For the text-containing cell, return its midpoint in [X, Y] coordinate format. 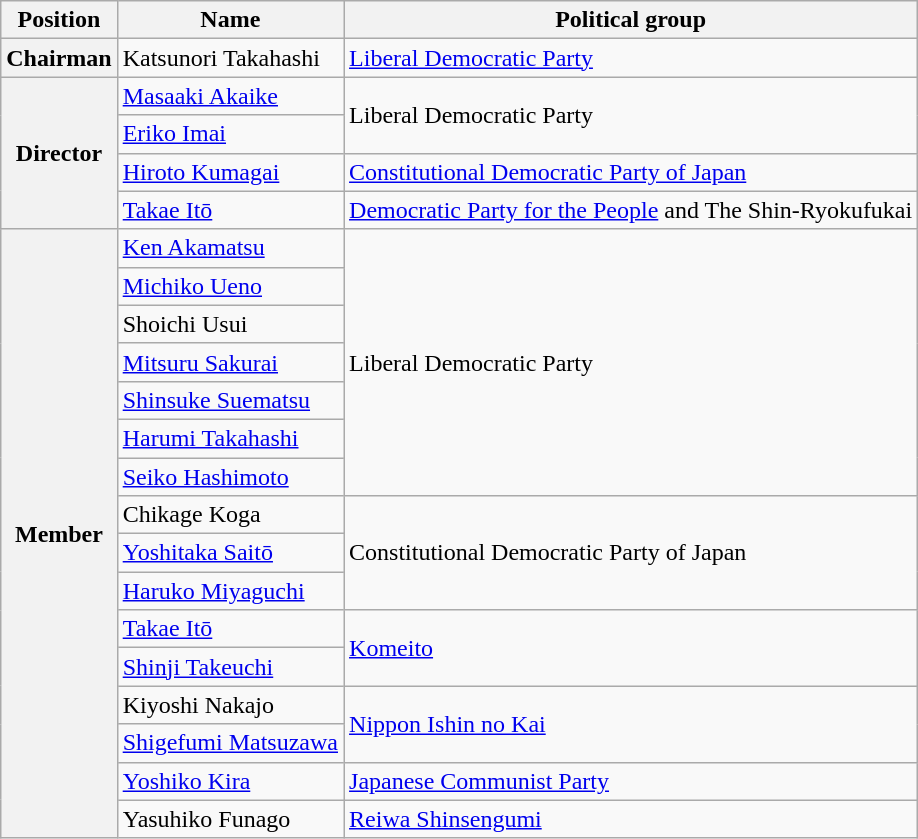
Reiwa Shinsengumi [631, 819]
Yoshiko Kira [230, 781]
Yasuhiko Funago [230, 819]
Katsunori Takahashi [230, 58]
Political group [631, 20]
Nippon Ishin no Kai [631, 724]
Shigefumi Matsuzawa [230, 743]
Position [59, 20]
Name [230, 20]
Seiko Hashimoto [230, 477]
Haruko Miyaguchi [230, 591]
Mitsuru Sakurai [230, 362]
Michiko Ueno [230, 286]
Chikage Koga [230, 515]
Chairman [59, 58]
Komeito [631, 648]
Kiyoshi Nakajo [230, 705]
Democratic Party for the People and The Shin-Ryokufukai [631, 210]
Member [59, 534]
Ken Akamatsu [230, 248]
Yoshitaka Saitō [230, 553]
Director [59, 153]
Japanese Communist Party [631, 781]
Masaaki Akaike [230, 96]
Eriko Imai [230, 134]
Shinsuke Suematsu [230, 400]
Harumi Takahashi [230, 438]
Shoichi Usui [230, 324]
Shinji Takeuchi [230, 667]
Hiroto Kumagai [230, 172]
